Scan for the cell matching the given text and deliver its (X, Y) coordinate at center. 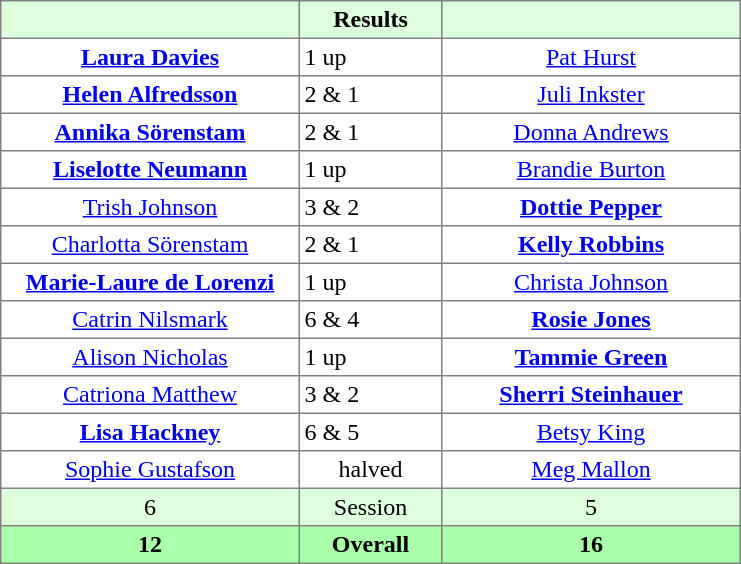
Catrin Nilsmark (150, 320)
Betsy King (591, 432)
6 & 4 (370, 320)
Donna Andrews (591, 132)
16 (591, 545)
Annika Sörenstam (150, 132)
Brandie Burton (591, 170)
Sophie Gustafson (150, 470)
Marie-Laure de Lorenzi (150, 282)
Rosie Jones (591, 320)
Catriona Matthew (150, 395)
Results (370, 20)
Tammie Green (591, 357)
Overall (370, 545)
Trish Johnson (150, 207)
6 & 5 (370, 432)
Dottie Pepper (591, 207)
Pat Hurst (591, 57)
Session (370, 507)
5 (591, 507)
Alison Nicholas (150, 357)
Juli Inkster (591, 95)
12 (150, 545)
Lisa Hackney (150, 432)
Meg Mallon (591, 470)
Sherri Steinhauer (591, 395)
Charlotta Sörenstam (150, 245)
Christa Johnson (591, 282)
6 (150, 507)
Helen Alfredsson (150, 95)
Laura Davies (150, 57)
Liselotte Neumann (150, 170)
halved (370, 470)
Kelly Robbins (591, 245)
